Detect which cell encompasses the target text, then output its (x, y) center coordinate. 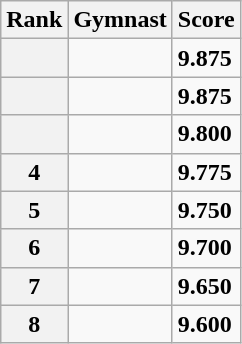
9.775 (206, 172)
9.750 (206, 210)
6 (34, 248)
7 (34, 286)
9.700 (206, 248)
Score (206, 20)
5 (34, 210)
4 (34, 172)
Rank (34, 20)
9.650 (206, 286)
Gymnast (120, 20)
9.600 (206, 324)
9.800 (206, 134)
8 (34, 324)
